Scan for the cell matching the given text and deliver its (x, y) coordinate at center. 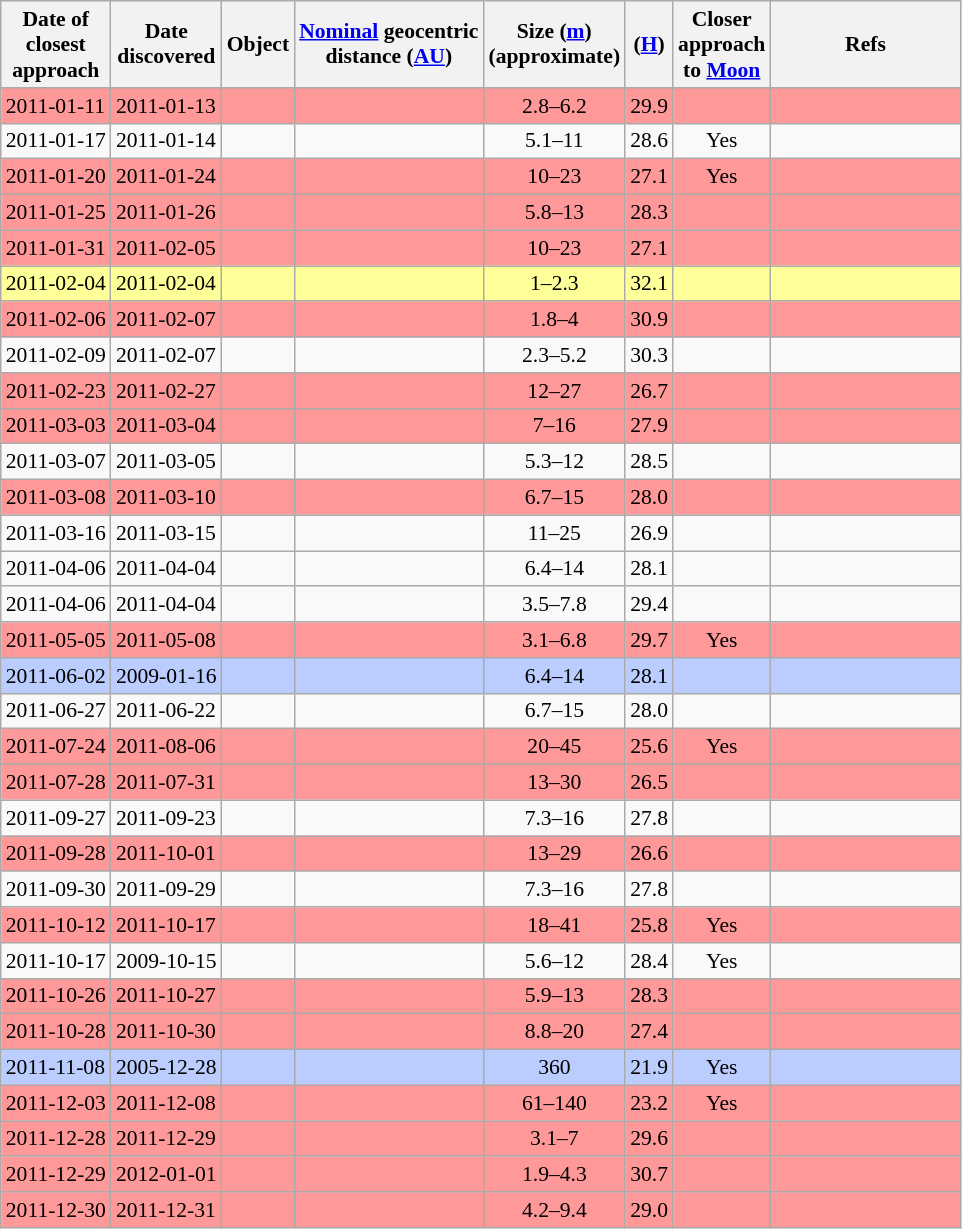
2009-01-16 (166, 676)
29.9 (649, 106)
27.9 (649, 426)
30.7 (649, 1175)
28.6 (649, 141)
25.6 (649, 747)
29.7 (649, 640)
3.5–7.8 (555, 605)
2011-03-16 (56, 533)
2011-07-24 (56, 747)
2012-01-01 (166, 1175)
2011-06-02 (56, 676)
5.6–12 (555, 961)
2011-01-11 (56, 106)
Date ofclosestapproach (56, 44)
26.9 (649, 533)
2011-05-05 (56, 640)
26.7 (649, 391)
2011-12-28 (56, 1139)
5.8–13 (555, 213)
2011-12-03 (56, 1103)
2011-10-12 (56, 925)
2011-09-23 (166, 818)
29.6 (649, 1139)
2011-01-25 (56, 213)
360 (555, 1068)
7–16 (555, 426)
2011-03-05 (166, 462)
5.1–11 (555, 141)
32.1 (649, 284)
2.3–5.2 (555, 355)
2.8–6.2 (555, 106)
2011-09-29 (166, 890)
2005-12-28 (166, 1068)
2011-12-08 (166, 1103)
2011-01-20 (56, 177)
2011-02-09 (56, 355)
23.2 (649, 1103)
2011-07-28 (56, 783)
26.6 (649, 854)
2011-09-27 (56, 818)
Size (m)(approximate) (555, 44)
2011-03-15 (166, 533)
1.8–4 (555, 320)
2011-03-10 (166, 498)
2011-11-08 (56, 1068)
(H) (649, 44)
2011-05-08 (166, 640)
28.5 (649, 462)
2011-02-27 (166, 391)
1.9–4.3 (555, 1175)
Refs (865, 44)
5.3–12 (555, 462)
25.8 (649, 925)
2011-10-30 (166, 1032)
13–29 (555, 854)
2011-01-14 (166, 141)
27.4 (649, 1032)
2011-02-05 (166, 248)
Closerapproachto Moon (722, 44)
2011-01-13 (166, 106)
Datediscovered (166, 44)
2011-08-06 (166, 747)
5.9–13 (555, 996)
12–27 (555, 391)
29.0 (649, 1210)
30.3 (649, 355)
18–41 (555, 925)
8.8–20 (555, 1032)
2011-09-28 (56, 854)
3.1–7 (555, 1139)
3.1–6.8 (555, 640)
2011-01-17 (56, 141)
2011-07-31 (166, 783)
21.9 (649, 1068)
2011-12-30 (56, 1210)
2011-09-30 (56, 890)
Object (258, 44)
26.5 (649, 783)
28.4 (649, 961)
2011-06-22 (166, 711)
2011-12-31 (166, 1210)
Nominal geocentricdistance (AU) (388, 44)
2011-06-27 (56, 711)
2011-03-07 (56, 462)
4.2–9.4 (555, 1210)
2011-03-03 (56, 426)
2011-02-06 (56, 320)
2011-02-23 (56, 391)
2011-03-08 (56, 498)
13–30 (555, 783)
2011-10-28 (56, 1032)
2011-10-01 (166, 854)
1–2.3 (555, 284)
2011-10-26 (56, 996)
20–45 (555, 747)
2011-01-31 (56, 248)
30.9 (649, 320)
2011-01-24 (166, 177)
11–25 (555, 533)
29.4 (649, 605)
2011-03-04 (166, 426)
2011-01-26 (166, 213)
2011-10-27 (166, 996)
2009-10-15 (166, 961)
61–140 (555, 1103)
